Identify which cell holds the provided text, then report its (X, Y) central coordinate. 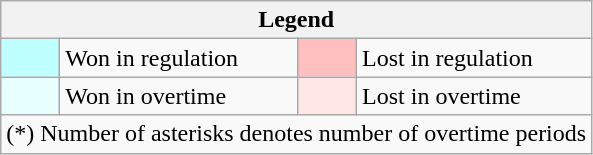
(*) Number of asterisks denotes number of overtime periods (296, 134)
Won in regulation (179, 58)
Lost in regulation (474, 58)
Lost in overtime (474, 96)
Legend (296, 20)
Won in overtime (179, 96)
